Output the [x, y] coordinate of the center of the cell containing the given text.  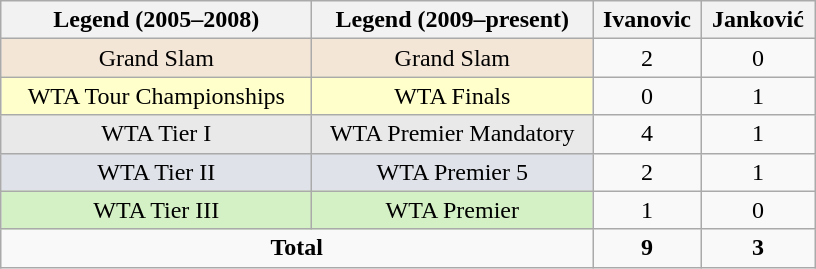
WTA Tour Championships [156, 96]
4 [648, 134]
Janković [758, 20]
Ivanovic [648, 20]
WTA Finals [452, 96]
WTA Premier [452, 210]
WTA Premier Mandatory [452, 134]
3 [758, 248]
WTA Tier I [156, 134]
Total [297, 248]
Legend (2005–2008) [156, 20]
WTA Tier II [156, 172]
9 [648, 248]
WTA Tier III [156, 210]
WTA Premier 5 [452, 172]
Legend (2009–present) [452, 20]
